Determine the (X, Y) coordinate at the center of the cell enclosing the given text.  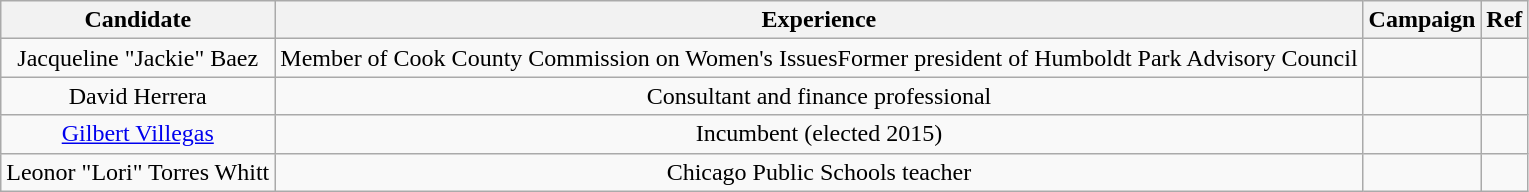
Consultant and finance professional (819, 96)
Member of Cook County Commission on Women's IssuesFormer president of Humboldt Park Advisory Council (819, 58)
Candidate (138, 20)
Leonor "Lori" Torres Whitt (138, 172)
David Herrera (138, 96)
Campaign (1422, 20)
Ref (1504, 20)
Incumbent (elected 2015) (819, 134)
Experience (819, 20)
Chicago Public Schools teacher (819, 172)
Gilbert Villegas (138, 134)
Jacqueline "Jackie" Baez (138, 58)
